Locate the cell with the specified text and output its (x, y) center coordinate. 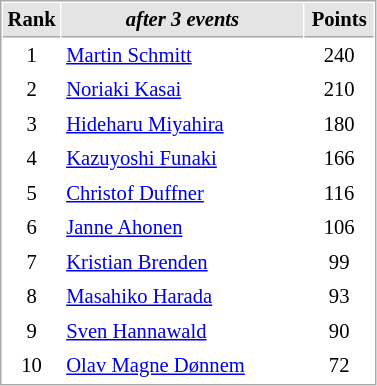
after 3 events (183, 20)
2 (32, 90)
Janne Ahonen (183, 228)
Sven Hannawald (183, 332)
3 (32, 124)
72 (340, 366)
93 (340, 296)
Points (340, 20)
210 (340, 90)
99 (340, 262)
8 (32, 296)
116 (340, 194)
Hideharu Miyahira (183, 124)
Olav Magne Dønnem (183, 366)
7 (32, 262)
Masahiko Harada (183, 296)
6 (32, 228)
Kristian Brenden (183, 262)
Rank (32, 20)
106 (340, 228)
180 (340, 124)
Kazuyoshi Funaki (183, 158)
166 (340, 158)
10 (32, 366)
9 (32, 332)
240 (340, 56)
Martin Schmitt (183, 56)
Noriaki Kasai (183, 90)
90 (340, 332)
1 (32, 56)
Christof Duffner (183, 194)
4 (32, 158)
5 (32, 194)
